Identify which cell holds the provided text, then report its [x, y] central coordinate. 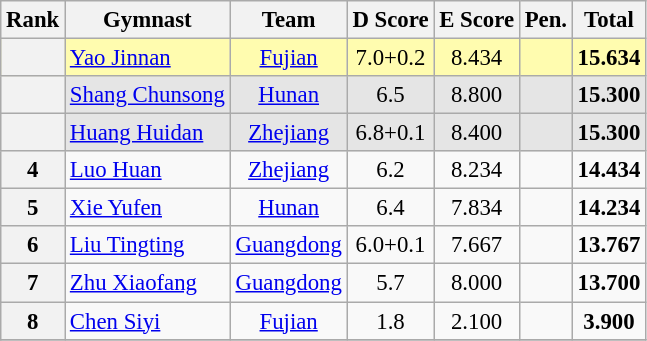
Total [608, 20]
8.400 [476, 133]
8.234 [476, 170]
Zhu Xiaofang [148, 283]
2.100 [476, 321]
Yao Jinnan [148, 58]
3.900 [608, 321]
Luo Huan [148, 170]
Rank [33, 20]
6.8+0.1 [390, 133]
7.834 [476, 208]
E Score [476, 20]
6.4 [390, 208]
7.0+0.2 [390, 58]
15.634 [608, 58]
6 [33, 245]
Team [288, 20]
7.667 [476, 245]
7 [33, 283]
Liu Tingting [148, 245]
5 [33, 208]
Huang Huidan [148, 133]
Pen. [546, 20]
8 [33, 321]
8.434 [476, 58]
Xie Yufen [148, 208]
Chen Siyi [148, 321]
5.7 [390, 283]
4 [33, 170]
6.5 [390, 95]
1.8 [390, 321]
Shang Chunsong [148, 95]
6.2 [390, 170]
8.000 [476, 283]
13.767 [608, 245]
13.700 [608, 283]
6.0+0.1 [390, 245]
D Score [390, 20]
14.234 [608, 208]
14.434 [608, 170]
Gymnast [148, 20]
8.800 [476, 95]
